Scan for the cell matching the given text and deliver its (x, y) coordinate at center. 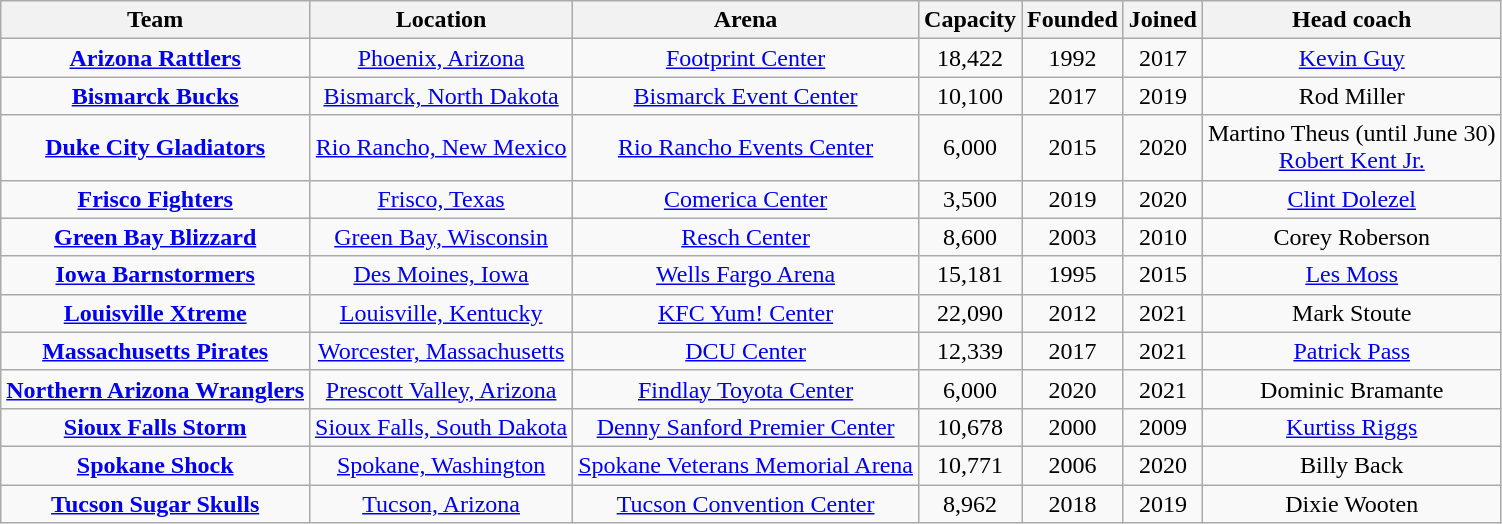
10,100 (970, 96)
1995 (1073, 275)
Sioux Falls, South Dakota (442, 427)
Tucson Convention Center (746, 503)
2000 (1073, 427)
Des Moines, Iowa (442, 275)
Kurtiss Riggs (1352, 427)
Rio Rancho, New Mexico (442, 148)
8,600 (970, 237)
2009 (1162, 427)
Joined (1162, 20)
Louisville Xtreme (156, 313)
Tucson Sugar Skulls (156, 503)
Les Moss (1352, 275)
3,500 (970, 199)
Founded (1073, 20)
Phoenix, Arizona (442, 58)
Tucson, Arizona (442, 503)
Comerica Center (746, 199)
Northern Arizona Wranglers (156, 389)
DCU Center (746, 351)
18,422 (970, 58)
Footprint Center (746, 58)
Dixie Wooten (1352, 503)
Mark Stoute (1352, 313)
Bismarck, North Dakota (442, 96)
2003 (1073, 237)
Iowa Barnstormers (156, 275)
Green Bay Blizzard (156, 237)
Findlay Toyota Center (746, 389)
Spokane Veterans Memorial Arena (746, 465)
Sioux Falls Storm (156, 427)
Dominic Bramante (1352, 389)
Worcester, Massachusetts (442, 351)
2012 (1073, 313)
22,090 (970, 313)
Patrick Pass (1352, 351)
Arizona Rattlers (156, 58)
Wells Fargo Arena (746, 275)
Billy Back (1352, 465)
15,181 (970, 275)
Duke City Gladiators (156, 148)
KFC Yum! Center (746, 313)
2006 (1073, 465)
Bismarck Bucks (156, 96)
Spokane Shock (156, 465)
Rod Miller (1352, 96)
Corey Roberson (1352, 237)
Kevin Guy (1352, 58)
Rio Rancho Events Center (746, 148)
12,339 (970, 351)
Arena (746, 20)
Capacity (970, 20)
Clint Dolezel (1352, 199)
Location (442, 20)
Green Bay, Wisconsin (442, 237)
Frisco, Texas (442, 199)
10,771 (970, 465)
10,678 (970, 427)
Team (156, 20)
Louisville, Kentucky (442, 313)
Denny Sanford Premier Center (746, 427)
2010 (1162, 237)
Frisco Fighters (156, 199)
1992 (1073, 58)
Bismarck Event Center (746, 96)
Prescott Valley, Arizona (442, 389)
Head coach (1352, 20)
2018 (1073, 503)
Resch Center (746, 237)
8,962 (970, 503)
Martino Theus (until June 30)Robert Kent Jr. (1352, 148)
Massachusetts Pirates (156, 351)
Spokane, Washington (442, 465)
